For the text-containing cell, return its midpoint in (x, y) coordinate format. 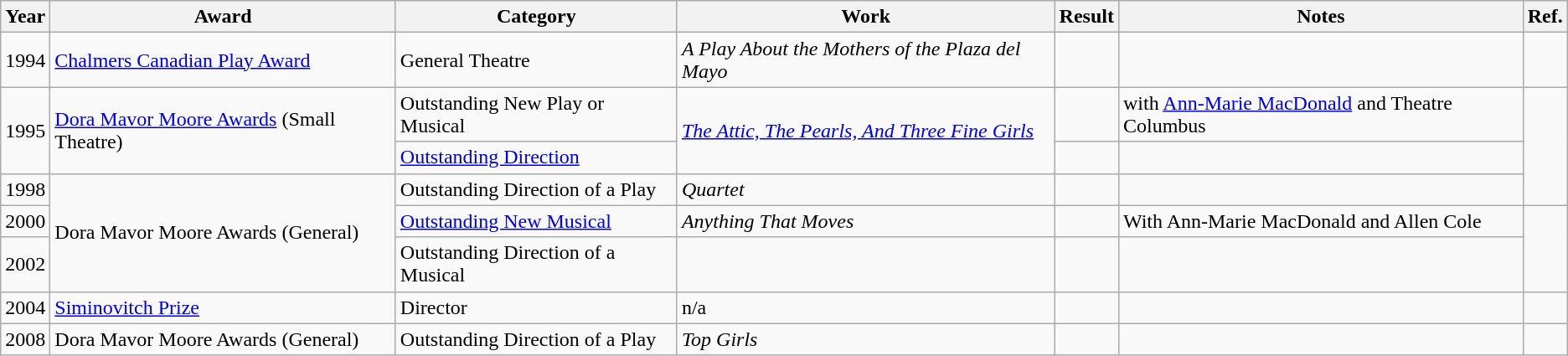
Year (25, 17)
Top Girls (866, 339)
Outstanding Direction (536, 157)
1998 (25, 189)
Award (223, 17)
Outstanding New Musical (536, 221)
2002 (25, 265)
Category (536, 17)
Work (866, 17)
2004 (25, 307)
2000 (25, 221)
Ref. (1545, 17)
Result (1086, 17)
Notes (1320, 17)
Dora Mavor Moore Awards (Small Theatre) (223, 131)
The Attic, The Pearls, And Three Fine Girls (866, 131)
Siminovitch Prize (223, 307)
Outstanding New Play or Musical (536, 114)
n/a (866, 307)
Quartet (866, 189)
With Ann-Marie MacDonald and Allen Cole (1320, 221)
A Play About the Mothers of the Plaza del Mayo (866, 60)
Director (536, 307)
with Ann-Marie MacDonald and Theatre Columbus (1320, 114)
General Theatre (536, 60)
2008 (25, 339)
1995 (25, 131)
Outstanding Direction of a Musical (536, 265)
1994 (25, 60)
Anything That Moves (866, 221)
Chalmers Canadian Play Award (223, 60)
